Pinpoint the cell where the given text exists, returning its [x, y] midpoint coordinate. 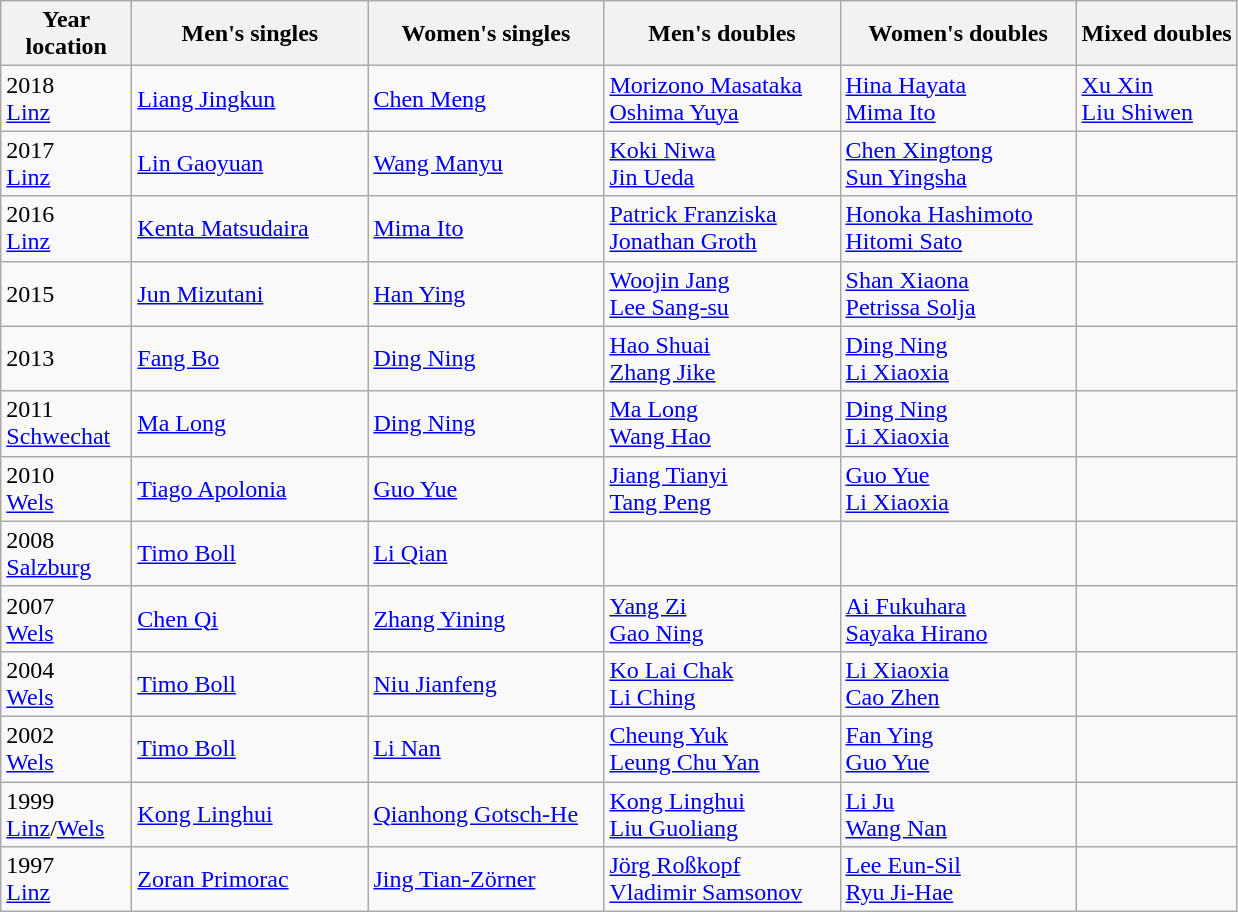
Men's singles [250, 34]
Lin Gaoyuan [250, 164]
Ai Fukuhara Sayaka Hirano [958, 618]
Kong Linghui [250, 814]
Chen Xingtong Sun Yingsha [958, 164]
Cheung Yuk Leung Chu Yan [722, 748]
Shan Xiaona Petrissa Solja [958, 294]
Honoka Hashimoto Hitomi Sato [958, 228]
Year location [66, 34]
Hao Shuai Zhang Jike [722, 358]
Chen Qi [250, 618]
Jing Tian-Zörner [486, 880]
2011 Schwechat [66, 424]
Mixed doubles [1156, 34]
Ma Long Wang Hao [722, 424]
Guo Yue [486, 488]
Women's doubles [958, 34]
Guo Yue Li Xiaoxia [958, 488]
2002 Wels [66, 748]
2007 Wels [66, 618]
Jun Mizutani [250, 294]
Yang Zi Gao Ning [722, 618]
Men's doubles [722, 34]
Niu Jianfeng [486, 684]
Fan Ying Guo Yue [958, 748]
Wang Manyu [486, 164]
Han Ying [486, 294]
2015 [66, 294]
Mima Ito [486, 228]
Ma Long [250, 424]
Women's singles [486, 34]
Li Xiaoxia Cao Zhen [958, 684]
Liang Jingkun [250, 98]
2016 Linz [66, 228]
2010 Wels [66, 488]
Koki Niwa Jin Ueda [722, 164]
Zhang Yining [486, 618]
Jörg Roßkopf Vladimir Samsonov [722, 880]
Li Ju Wang Nan [958, 814]
Woojin Jang Lee Sang-su [722, 294]
2018 Linz [66, 98]
2004 Wels [66, 684]
Fang Bo [250, 358]
Li Qian [486, 554]
Morizono Masataka Oshima Yuya [722, 98]
Kong Linghui Liu Guoliang [722, 814]
2008 Salzburg [66, 554]
Tiago Apolonia [250, 488]
Kenta Matsudaira [250, 228]
Xu Xin Liu Shiwen [1156, 98]
Jiang Tianyi Tang Peng [722, 488]
Patrick Franziska Jonathan Groth [722, 228]
Qianhong Gotsch-He [486, 814]
Chen Meng [486, 98]
1999 Linz/Wels [66, 814]
2017 Linz [66, 164]
Zoran Primorac [250, 880]
1997 Linz [66, 880]
Ko Lai Chak Li Ching [722, 684]
2013 [66, 358]
Li Nan [486, 748]
Lee Eun-Sil Ryu Ji-Hae [958, 880]
Hina Hayata Mima Ito [958, 98]
